From the cell containing the given text, extract its center point as (x, y) coordinate. 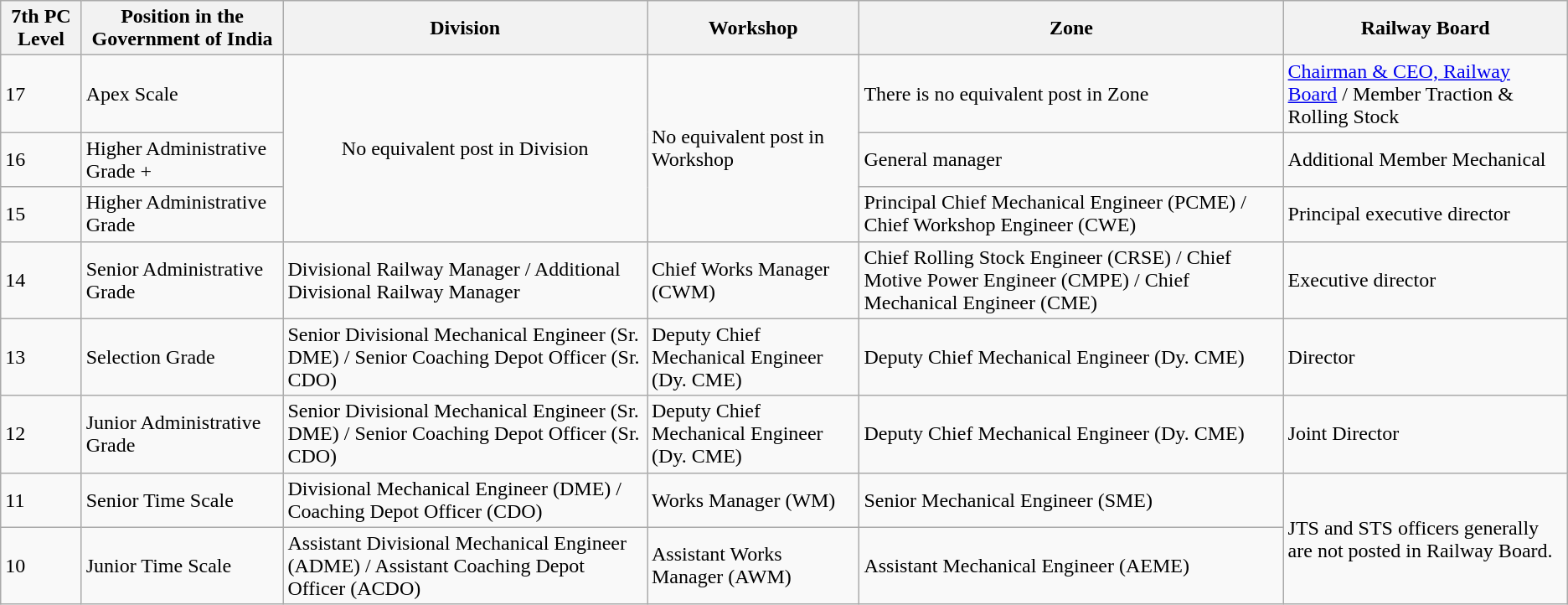
Junior Time Scale (183, 566)
There is no equivalent post in Zone (1071, 94)
Junior Administrative Grade (183, 434)
Assistant Mechanical Engineer (AEME) (1071, 566)
No equivalent post in Division (466, 148)
Additional Member Mechanical (1426, 159)
Workshop (752, 28)
Division (466, 28)
Joint Director (1426, 434)
13 (41, 357)
7th PC Level (41, 28)
Assistant Divisional Mechanical Engineer (ADME) / Assistant Coaching Depot Officer (ACDO) (466, 566)
Director (1426, 357)
No equivalent post in Workshop (752, 148)
Apex Scale (183, 94)
Chairman & CEO, Railway Board / Member Traction & Rolling Stock (1426, 94)
Railway Board (1426, 28)
Zone (1071, 28)
Divisional Mechanical Engineer (DME) / Coaching Depot Officer (CDO) (466, 499)
Position in the Government of India (183, 28)
15 (41, 215)
16 (41, 159)
12 (41, 434)
Chief Rolling Stock Engineer (CRSE) / Chief Motive Power Engineer (CMPE) / Chief Mechanical Engineer (CME) (1071, 280)
17 (41, 94)
Principal Chief Mechanical Engineer (PCME) / Chief Workshop Engineer (CWE) (1071, 215)
Higher Administrative Grade + (183, 159)
Senior Time Scale (183, 499)
Higher Administrative Grade (183, 215)
10 (41, 566)
General manager (1071, 159)
Senior Administrative Grade (183, 280)
Principal executive director (1426, 215)
14 (41, 280)
Works Manager (WM) (752, 499)
JTS and STS officers generally are not posted in Railway Board. (1426, 538)
Divisional Railway Manager / Additional Divisional Railway Manager (466, 280)
Executive director (1426, 280)
11 (41, 499)
Senior Mechanical Engineer (SME) (1071, 499)
Assistant Works Manager (AWM) (752, 566)
Selection Grade (183, 357)
Chief Works Manager (CWM) (752, 280)
